Scan for the cell matching the given text and deliver its (X, Y) coordinate at center. 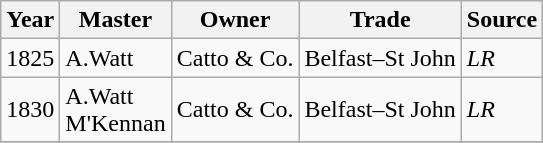
1830 (30, 110)
A.WattM'Kennan (116, 110)
1825 (30, 58)
Owner (235, 20)
Year (30, 20)
Trade (380, 20)
Source (502, 20)
A.Watt (116, 58)
Master (116, 20)
